Return [x, y] of the center of cell containing provided text 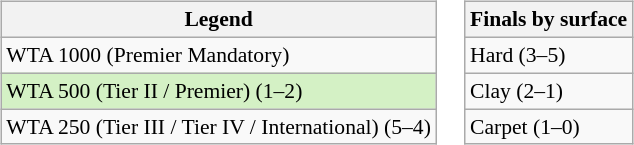
WTA 250 (Tier III / Tier IV / International) (5–4) [218, 127]
WTA 500 (Tier II / Premier) (1–2) [218, 91]
Clay (2–1) [548, 91]
Carpet (1–0) [548, 127]
WTA 1000 (Premier Mandatory) [218, 55]
Hard (3–5) [548, 55]
Finals by surface [548, 20]
Legend [218, 20]
